Extract the (X, Y) coordinate from the center of the cell holding the provided text.  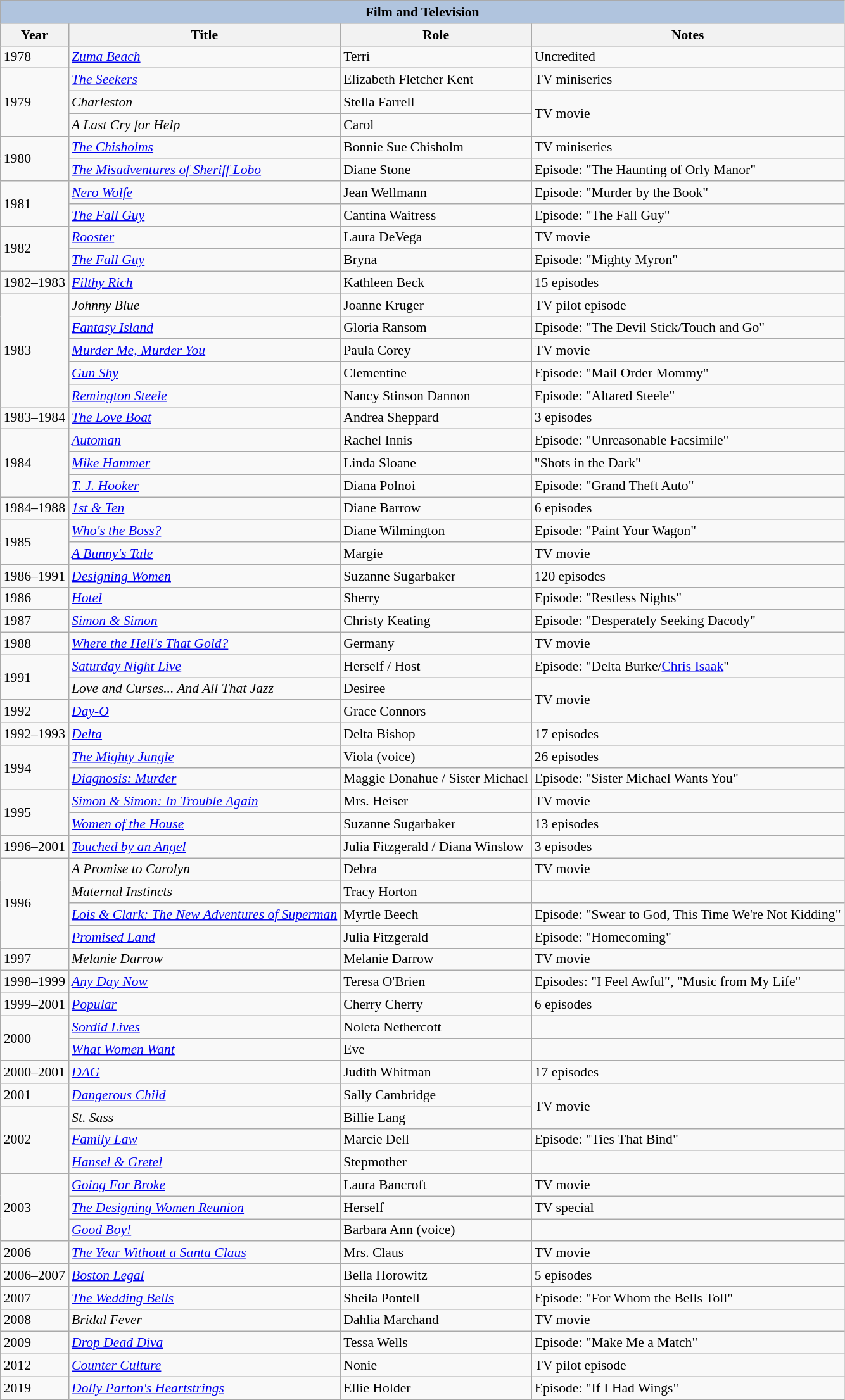
Rachel Innis (436, 441)
Murder Me, Murder You (204, 351)
1994 (34, 767)
St. Sass (204, 1118)
Joanne Kruger (436, 305)
Bridal Fever (204, 1320)
Stepmother (436, 1163)
Saturday Night Live (204, 666)
Episode: "Murder by the Book" (688, 192)
Charleston (204, 103)
Mrs. Claus (436, 1253)
Lois & Clark: The New Adventures of Superman (204, 914)
1985 (34, 542)
2012 (34, 1366)
Dangerous Child (204, 1095)
Gloria Ransom (436, 328)
2006 (34, 1253)
Role (436, 35)
120 episodes (688, 576)
2008 (34, 1320)
Episode: "Mail Order Mommy" (688, 373)
Grace Connors (436, 712)
Judith Whitman (436, 1073)
1986 (34, 598)
Episode: "Swear to God, This Time We're Not Kidding" (688, 914)
Diane Barrow (436, 508)
Bryna (436, 260)
T. J. Hooker (204, 486)
Johnny Blue (204, 305)
Simon & Simon (204, 621)
Billie Lang (436, 1118)
1991 (34, 678)
1982–1983 (34, 283)
Elizabeth Fletcher Kent (436, 80)
Mrs. Heiser (436, 802)
Myrtle Beech (436, 914)
1997 (34, 959)
Jean Wellmann (436, 192)
The Designing Women Reunion (204, 1208)
The Misadventures of Sheriff Lobo (204, 170)
1987 (34, 621)
Desiree (436, 689)
Delta (204, 734)
Hansel & Gretel (204, 1163)
Episode: "Make Me a Match" (688, 1343)
Drop Dead Diva (204, 1343)
Barbara Ann (voice) (436, 1230)
Stella Farrell (436, 103)
Episode: "Mighty Myron" (688, 260)
Where the Hell's That Gold? (204, 644)
Margie (436, 553)
Diana Polnoi (436, 486)
Cantina Waitress (436, 215)
1980 (34, 158)
1986–1991 (34, 576)
Tracy Horton (436, 892)
Touched by an Angel (204, 847)
The Love Boat (204, 418)
1978 (34, 57)
Julia Fitzgerald (436, 937)
Filthy Rich (204, 283)
Love and Curses... And All That Jazz (204, 689)
The Seekers (204, 80)
Day-O (204, 712)
1992–1993 (34, 734)
Diane Wilmington (436, 531)
Eve (436, 1050)
Marcie Dell (436, 1140)
Popular (204, 1005)
1995 (34, 813)
Episode: "The Fall Guy" (688, 215)
Designing Women (204, 576)
Linda Sloane (436, 464)
Noleta Nethercott (436, 1027)
2006–2007 (34, 1275)
Tessa Wells (436, 1343)
2007 (34, 1298)
1983–1984 (34, 418)
1982 (34, 248)
Counter Culture (204, 1366)
Episode: "Paint Your Wagon" (688, 531)
Remington Steele (204, 396)
A Promise to Carolyn (204, 869)
Episode: "Grand Theft Auto" (688, 486)
Year (34, 35)
Episode: "Restless Nights" (688, 598)
Episode: "The Devil Stick/Touch and Go" (688, 328)
Sheila Pontell (436, 1298)
Julia Fitzgerald / Diana Winslow (436, 847)
Laura Bancroft (436, 1185)
1981 (34, 204)
Sordid Lives (204, 1027)
Bella Horowitz (436, 1275)
15 episodes (688, 283)
Gun Shy (204, 373)
Carol (436, 125)
Episode: "Ties That Bind" (688, 1140)
Sally Cambridge (436, 1095)
Nancy Stinson Dannon (436, 396)
2001 (34, 1095)
26 episodes (688, 757)
Dolly Parton's Heartstrings (204, 1388)
Rooster (204, 237)
5 episodes (688, 1275)
Episode: "Delta Burke/Chris Isaak" (688, 666)
Andrea Sheppard (436, 418)
Title (204, 35)
Debra (436, 869)
The Wedding Bells (204, 1298)
Automan (204, 441)
Ellie Holder (436, 1388)
Maggie Donahue / Sister Michael (436, 779)
Bonnie Sue Chisholm (436, 148)
Terri (436, 57)
Good Boy! (204, 1230)
Herself / Host (436, 666)
Simon & Simon: In Trouble Again (204, 802)
Promised Land (204, 937)
Notes (688, 35)
1999–2001 (34, 1005)
The Mighty Jungle (204, 757)
TV special (688, 1208)
What Women Want (204, 1050)
1983 (34, 350)
1984–1988 (34, 508)
Who's the Boss? (204, 531)
Herself (436, 1208)
Paula Corey (436, 351)
Episode: "For Whom the Bells Toll" (688, 1298)
Going For Broke (204, 1185)
Episodes: "I Feel Awful", "Music from My Life" (688, 982)
Christy Keating (436, 621)
Any Day Now (204, 982)
2002 (34, 1140)
Mike Hammer (204, 464)
1988 (34, 644)
Nonie (436, 1366)
The Year Without a Santa Claus (204, 1253)
Zuma Beach (204, 57)
1996 (34, 903)
Episode: "Altared Steele" (688, 396)
DAG (204, 1073)
2019 (34, 1388)
2000 (34, 1038)
A Bunny's Tale (204, 553)
A Last Cry for Help (204, 125)
Sherry (436, 598)
2003 (34, 1208)
Fantasy Island (204, 328)
1984 (34, 464)
Women of the House (204, 824)
The Chisholms (204, 148)
Film and Television (422, 12)
Teresa O'Brien (436, 982)
Episode: "The Haunting of Orly Manor" (688, 170)
Episode: "If I Had Wings" (688, 1388)
"Shots in the Dark" (688, 464)
Boston Legal (204, 1275)
1979 (34, 103)
1992 (34, 712)
Dahlia Marchand (436, 1320)
Diane Stone (436, 170)
Episode: "Homecoming" (688, 937)
Hotel (204, 598)
Viola (voice) (436, 757)
Maternal Instincts (204, 892)
1998–1999 (34, 982)
Germany (436, 644)
Family Law (204, 1140)
1st & Ten (204, 508)
13 episodes (688, 824)
Cherry Cherry (436, 1005)
2009 (34, 1343)
Diagnosis: Murder (204, 779)
Episode: "Sister Michael Wants You" (688, 779)
Episode: "Unreasonable Facsimile" (688, 441)
Nero Wolfe (204, 192)
Uncredited (688, 57)
Laura DeVega (436, 237)
Kathleen Beck (436, 283)
2000–2001 (34, 1073)
Clementine (436, 373)
1996–2001 (34, 847)
Delta Bishop (436, 734)
Episode: "Desperately Seeking Dacody" (688, 621)
